Capture the cell that displays the provided text and extract its (X, Y) central coordinate. 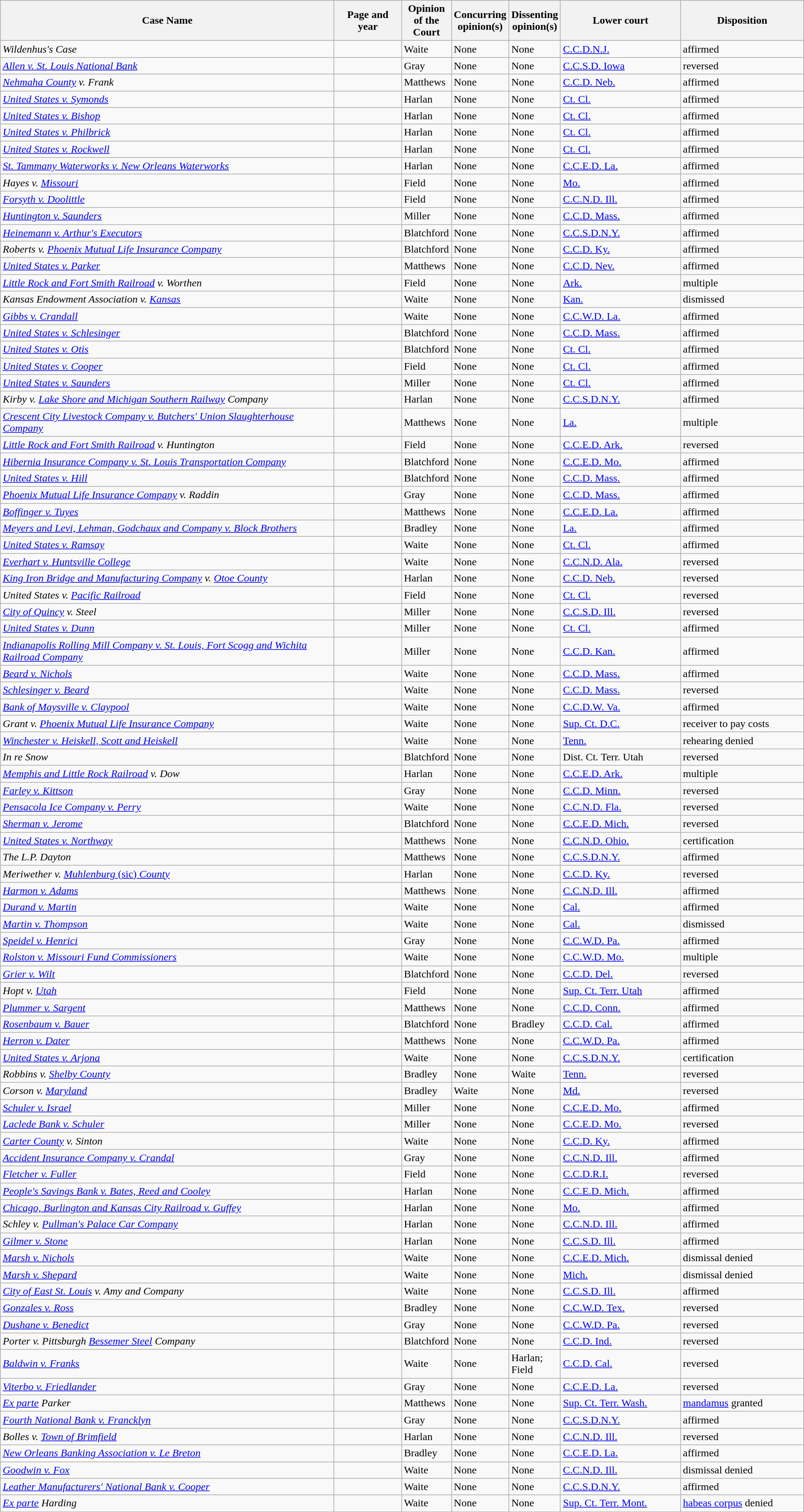
Schley v. Pullman's Palace Car Company (168, 1224)
Harmon v. Adams (168, 891)
United States v. Hill (168, 478)
Baldwin v. Franks (168, 1364)
United States v. Saunders (168, 383)
Carter County v. Sinton (168, 1141)
C.C.D.N.J. (621, 49)
United States v. Parker (168, 266)
Schuler v. Israel (168, 1108)
Grant v. Phoenix Mutual Life Insurance Company (168, 724)
C.C.D. Minn. (621, 791)
Herron v. Dater (168, 1041)
Robbins v. Shelby County (168, 1074)
United States v. Cooper (168, 366)
C.C.W.D. Mo. (621, 957)
Boffinger v. Tuyes (168, 512)
Marsh v. Shepard (168, 1274)
Meriwether v. Muhlenburg (sic) County (168, 874)
Bolles v. Town of Brimfield (168, 1437)
United States v. Ramsay (168, 545)
Memphis and Little Rock Railroad v. Dow (168, 774)
Accident Insurance Company v. Crandal (168, 1158)
Allen v. St. Louis National Bank (168, 66)
C.C.D. Nev. (621, 266)
United States v. Bishop (168, 116)
C.C.D.R.I. (621, 1174)
Speidel v. Henrici (168, 941)
Opinion of the Court (426, 21)
Marsh v. Nichols (168, 1258)
C.C.N.D. Ohio. (621, 841)
Viterbo v. Friedlander (168, 1387)
Nehmaha County v. Frank (168, 82)
Sup. Ct. Terr. Wash. (621, 1403)
Harlan; Field (535, 1364)
Sup. Ct. Terr. Mont. (621, 1503)
Kirby v. Lake Shore and Michigan Southern Railway Company (168, 399)
United States v. Rockwell (168, 149)
Ex parte Harding (168, 1503)
Ark. (621, 283)
Farley v. Kittson (168, 791)
Roberts v. Phoenix Mutual Life Insurance Company (168, 250)
Porter v. Pittsburgh Bessemer Steel Company (168, 1341)
Grier v. Wilt (168, 974)
Sup. Ct. Terr. Utah (621, 991)
C.C.D. Conn. (621, 1007)
C.C.W.D. La. (621, 316)
Laclede Bank v. Schuler (168, 1124)
C.C.D.W. Va. (621, 707)
In re Snow (168, 757)
Forsyth v. Doolittle (168, 199)
C.C.N.D. Fla. (621, 807)
People's Savings Bank v. Bates, Reed and Cooley (168, 1191)
Little Rock and Fort Smith Railroad v. Huntington (168, 445)
Rolston v. Missouri Fund Commissioners (168, 957)
Corson v. Maryland (168, 1091)
Chicago, Burlington and Kansas City Railroad v. Guffey (168, 1208)
Md. (621, 1091)
United States v. Dunn (168, 628)
Hibernia Insurance Company v. St. Louis Transportation Company (168, 461)
United States v. Northway (168, 841)
Pensacola Ice Company v. Perry (168, 807)
Crescent City Livestock Company v. Butchers' Union Slaughterhouse Company (168, 422)
Kan. (621, 300)
Case Name (168, 21)
Ex parte Parker (168, 1403)
Durand v. Martin (168, 907)
Meyers and Levi, Lehman, Godchaux and Company v. Block Brothers (168, 528)
City of Quincy v. Steel (168, 612)
Hayes v. Missouri (168, 182)
C.C.D. Ind. (621, 1341)
Bank of Maysville v. Claypool (168, 707)
City of East St. Louis v. Amy and Company (168, 1291)
Dist. Ct. Terr. Utah (621, 757)
Rosenbaum v. Bauer (168, 1024)
habeas corpus denied (742, 1503)
United States v. Otis (168, 349)
Concurring opinion(s) (480, 21)
Huntington v. Saunders (168, 216)
Sup. Ct. D.C. (621, 724)
Kansas Endowment Association v. Kansas (168, 300)
Fourth National Bank v. Francklyn (168, 1420)
Gilmer v. Stone (168, 1241)
rehearing denied (742, 740)
United States v. Arjona (168, 1057)
Beard v. Nichols (168, 674)
C.C.W.D. Tex. (621, 1308)
Dushane v. Benedict (168, 1325)
Mich. (621, 1274)
King Iron Bridge and Manufacturing Company v. Otoe County (168, 578)
mandamus granted (742, 1403)
Sherman v. Jerome (168, 824)
C.C.N.D. Ala. (621, 562)
C.C.D. Kan. (621, 651)
Phoenix Mutual Life Insurance Company v. Raddin (168, 495)
Winchester v. Heiskell, Scott and Heiskell (168, 740)
Schlesinger v. Beard (168, 690)
United States v. Philbrick (168, 132)
C.C.D. Del. (621, 974)
C.C.S.D. Iowa (621, 66)
Gonzales v. Ross (168, 1308)
United States v. Schlesinger (168, 333)
Wildenhus's Case (168, 49)
Indianapolis Rolling Mill Company v. St. Louis, Fort Scogg and Wichita Railroad Company (168, 651)
Hopt v. Utah (168, 991)
Fletcher v. Fuller (168, 1174)
Plummer v. Sargent (168, 1007)
New Orleans Banking Association v. Le Breton (168, 1453)
Page and year (368, 21)
Goodwin v. Fox (168, 1470)
St. Tammany Waterworks v. New Orleans Waterworks (168, 166)
Dissenting opinion(s) (535, 21)
Everhart v. Huntsville College (168, 562)
Martin v. Thompson (168, 924)
Lower court (621, 21)
Little Rock and Fort Smith Railroad v. Worthen (168, 283)
Gibbs v. Crandall (168, 316)
Heinemann v. Arthur's Executors (168, 233)
Leather Manufacturers' National Bank v. Cooper (168, 1487)
receiver to pay costs (742, 724)
United States v. Symonds (168, 99)
The L.P. Dayton (168, 857)
United States v. Pacific Railroad (168, 595)
Disposition (742, 21)
